Output the (X, Y) coordinate of the center of the cell containing the given text.  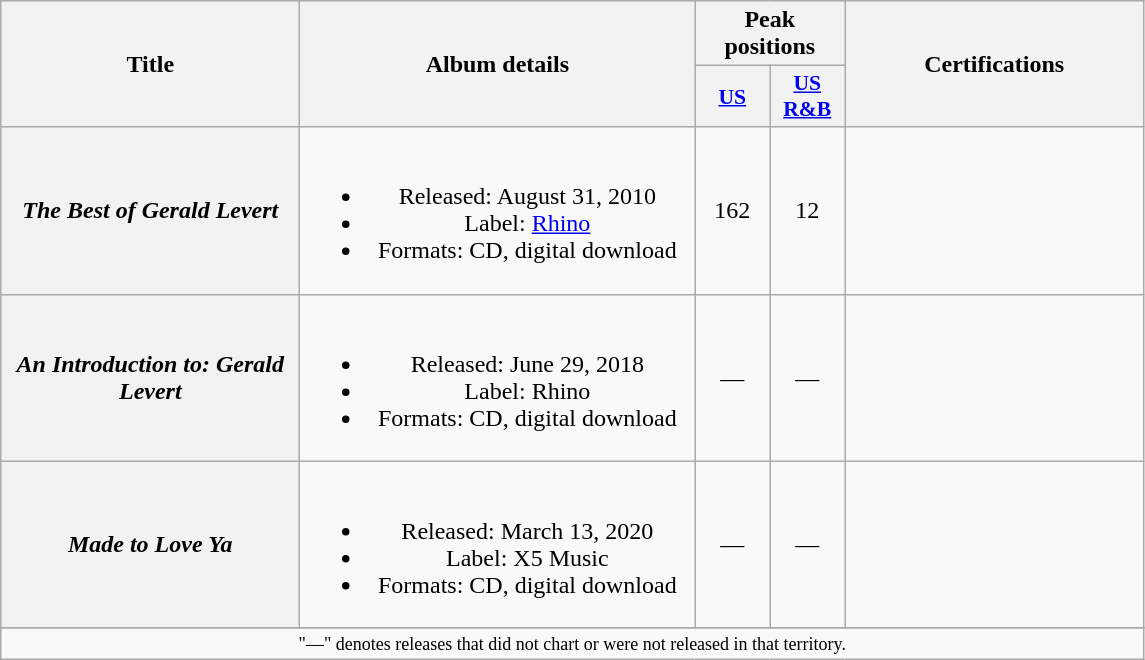
The Best of Gerald Levert (150, 210)
12 (808, 210)
An Introduction to: Gerald Levert (150, 378)
Made to Love Ya (150, 544)
"—" denotes releases that did not chart or were not released in that territory. (572, 644)
Released: June 29, 2018Label: RhinoFormats: CD, digital download (498, 378)
Album details (498, 64)
Released: August 31, 2010Label: RhinoFormats: CD, digital download (498, 210)
162 (732, 210)
Released: March 13, 2020Label: X5 MusicFormats: CD, digital download (498, 544)
Certifications (994, 64)
US (732, 96)
USR&B (808, 96)
Title (150, 64)
Peak positions (770, 34)
